For the text-containing cell, return its midpoint in [X, Y] coordinate format. 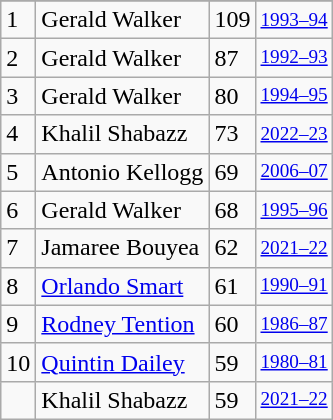
1990–91 [294, 286]
62 [232, 248]
2 [18, 58]
1993–94 [294, 20]
3 [18, 96]
9 [18, 324]
8 [18, 286]
73 [232, 134]
Antonio Kellogg [122, 172]
Rodney Tention [122, 324]
7 [18, 248]
1986–87 [294, 324]
69 [232, 172]
60 [232, 324]
1994–95 [294, 96]
4 [18, 134]
61 [232, 286]
2006–07 [294, 172]
5 [18, 172]
1 [18, 20]
Orlando Smart [122, 286]
Jamaree Bouyea [122, 248]
1980–81 [294, 362]
87 [232, 58]
2022–23 [294, 134]
Quintin Dailey [122, 362]
10 [18, 362]
109 [232, 20]
1992–93 [294, 58]
80 [232, 96]
1995–96 [294, 210]
6 [18, 210]
68 [232, 210]
